Identify which cell holds the provided text, then report its (X, Y) central coordinate. 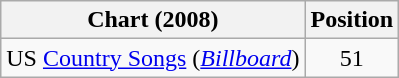
51 (352, 58)
Position (352, 20)
Chart (2008) (153, 20)
US Country Songs (Billboard) (153, 58)
